Output the [X, Y] coordinate of the center of the cell containing the given text.  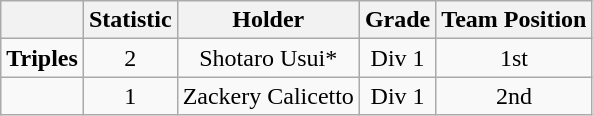
Zackery Calicetto [268, 96]
Statistic [130, 20]
Shotaro Usui* [268, 58]
Triples [42, 58]
Team Position [514, 20]
Grade [397, 20]
Holder [268, 20]
2nd [514, 96]
1 [130, 96]
1st [514, 58]
2 [130, 58]
